Determine the [x, y] coordinate at the center of the cell enclosing the given text.  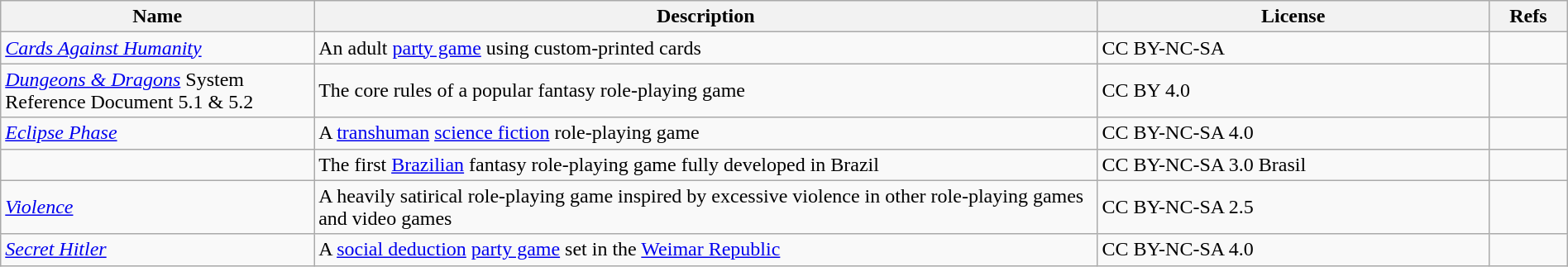
A transhuman science fiction role-playing game [706, 133]
Violence [157, 207]
Description [706, 17]
CC BY-NC-SA 2.5 [1293, 207]
A social deduction party game set in the Weimar Republic [706, 250]
Refs [1528, 17]
Cards Against Humanity [157, 48]
CC BY-NC-SA 3.0 Brasil [1293, 164]
A heavily satirical role-playing game inspired by excessive violence in other role-playing games and video games [706, 207]
Eclipse Phase [157, 133]
Secret Hitler [157, 250]
License [1293, 17]
CC BY 4.0 [1293, 91]
Name [157, 17]
Dungeons & Dragons System Reference Document 5.1 & 5.2 [157, 91]
The first Brazilian fantasy role-playing game fully developed in Brazil [706, 164]
The core rules of a popular fantasy role-playing game [706, 91]
CC BY-NC-SA [1293, 48]
An adult party game using custom-printed cards [706, 48]
